Capture the cell that displays the provided text and extract its [x, y] central coordinate. 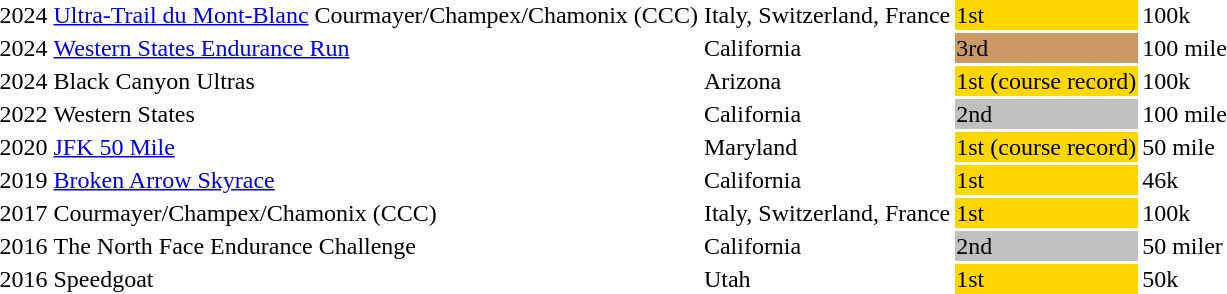
JFK 50 Mile [376, 147]
Ultra-Trail du Mont-Blanc Courmayer/Champex/Chamonix (CCC) [376, 15]
3rd [1046, 48]
Courmayer/Champex/Chamonix (CCC) [376, 213]
Maryland [826, 147]
Western States [376, 114]
Arizona [826, 81]
Black Canyon Ultras [376, 81]
The North Face Endurance Challenge [376, 246]
Speedgoat [376, 279]
Broken Arrow Skyrace [376, 180]
Utah [826, 279]
Western States Endurance Run [376, 48]
